Identify which cell holds the provided text, then report its [x, y] central coordinate. 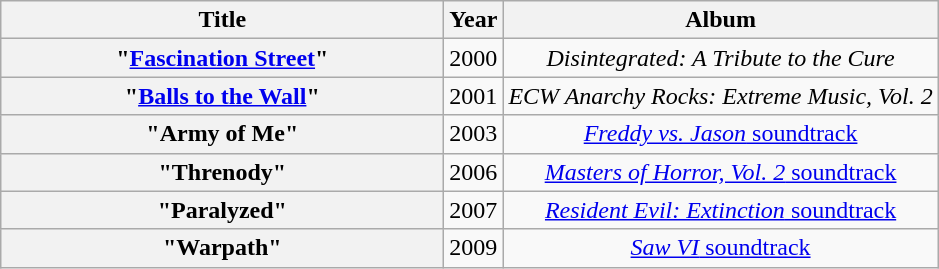
Freddy vs. Jason soundtrack [720, 134]
"Balls to the Wall" [222, 96]
Resident Evil: Extinction soundtrack [720, 210]
2003 [474, 134]
"Army of Me" [222, 134]
Title [222, 20]
Masters of Horror, Vol. 2 soundtrack [720, 172]
2000 [474, 58]
2006 [474, 172]
Saw VI soundtrack [720, 248]
Disintegrated: A Tribute to the Cure [720, 58]
"Paralyzed" [222, 210]
"Fascination Street" [222, 58]
2009 [474, 248]
Year [474, 20]
2001 [474, 96]
"Warpath" [222, 248]
Album [720, 20]
2007 [474, 210]
"Threnody" [222, 172]
ECW Anarchy Rocks: Extreme Music, Vol. 2 [720, 96]
